Return the [x, y] coordinate for the center point of the cell that contains the specified text.  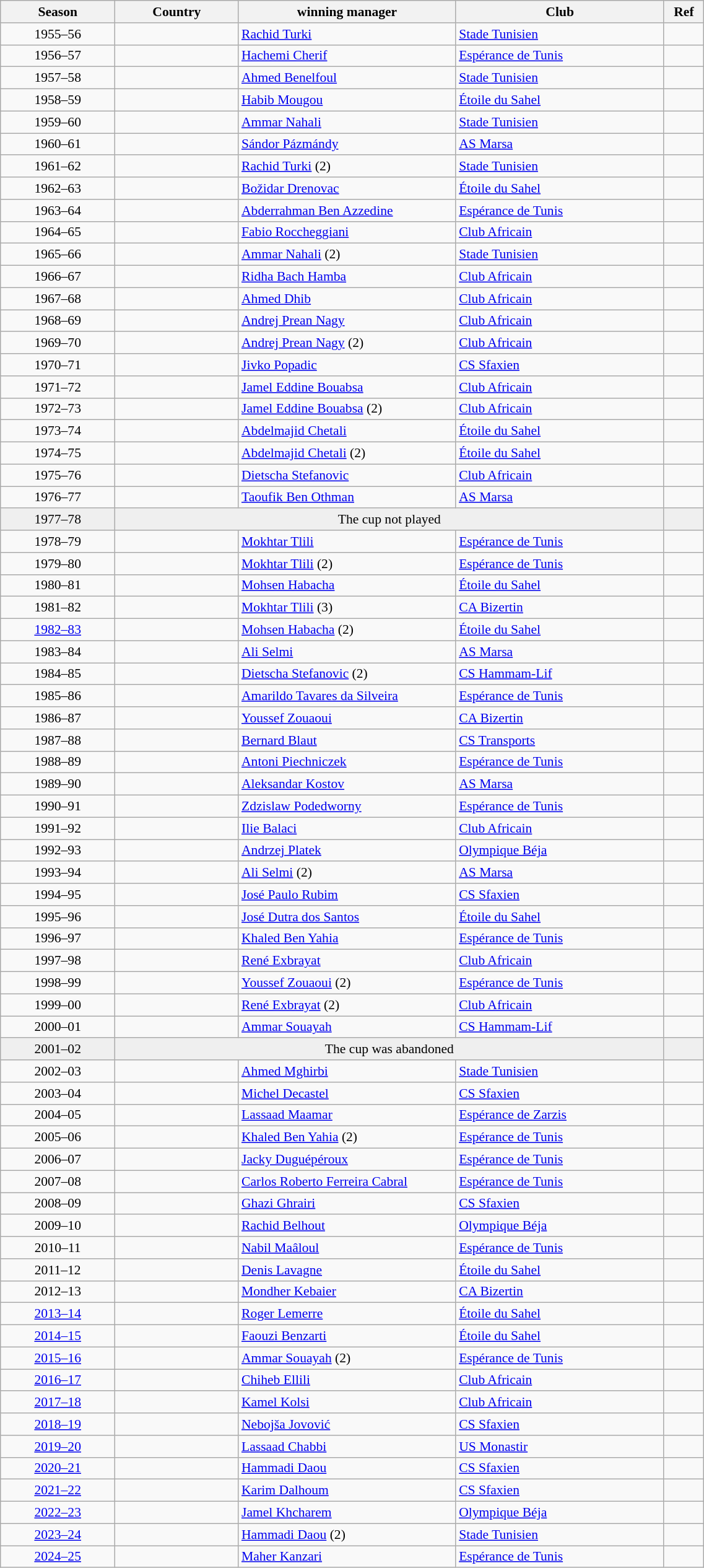
Jamel Khcharem [347, 1513]
Maher Kanzari [347, 1557]
Khaled Ben Yahia (2) [347, 1137]
2011–12 [58, 1270]
Mokhtar Tlili [347, 541]
Mondher Kebaier [347, 1292]
Jamel Eddine Bouabsa (2) [347, 409]
Dietscha Stefanovic [347, 475]
Karim Dalhoum [347, 1491]
Country [177, 12]
1961–62 [58, 167]
2003–04 [58, 1093]
1965–66 [58, 255]
1973–74 [58, 431]
Ahmed Benelfoul [347, 78]
Dietscha Stefanovic (2) [347, 674]
1982–83 [58, 630]
2018–19 [58, 1424]
1966–67 [58, 277]
Rachid Turki [347, 34]
1957–58 [58, 78]
2024–25 [58, 1557]
1991–92 [58, 828]
Michel Decastel [347, 1093]
Ilie Balaci [347, 828]
2023–24 [58, 1535]
Bernard Blaut [347, 740]
2010–11 [58, 1248]
1971–72 [58, 387]
1976–77 [58, 497]
2016–17 [58, 1380]
1990–91 [58, 807]
1974–75 [58, 453]
1962–63 [58, 188]
2008–09 [58, 1204]
1960–61 [58, 144]
Mohsen Habacha [347, 585]
1997–98 [58, 961]
Abdelmajid Chetali (2) [347, 453]
2013–14 [58, 1314]
Abdelmajid Chetali [347, 431]
1977–78 [58, 520]
Season [58, 12]
1967–68 [58, 299]
1968–69 [58, 321]
Ghazi Ghrairi [347, 1204]
Denis Lavagne [347, 1270]
1956–57 [58, 56]
2017–18 [58, 1403]
René Exbrayat [347, 961]
1989–90 [58, 784]
1979–80 [58, 564]
1978–79 [58, 541]
Faouzi Benzarti [347, 1336]
1975–76 [58, 475]
1987–88 [58, 740]
Chiheb Ellili [347, 1380]
1998–99 [58, 983]
1999–00 [58, 1005]
Ahmed Mghirbi [347, 1071]
Carlos Roberto Ferreira Cabral [347, 1181]
Mohsen Habacha (2) [347, 630]
Roger Lemerre [347, 1314]
Mokhtar Tlili (3) [347, 608]
Jivko Popadic [347, 365]
Jamel Eddine Bouabsa [347, 387]
1981–82 [58, 608]
2009–10 [58, 1226]
2012–13 [58, 1292]
Lassaad Maamar [347, 1115]
2006–07 [58, 1160]
Club [560, 12]
Youssef Zouaoui (2) [347, 983]
The cup not played [389, 520]
1985–86 [58, 696]
The cup was abandoned [389, 1049]
Khaled Ben Yahia [347, 939]
Ammar Nahali (2) [347, 255]
Taoufik Ben Othman [347, 497]
Mokhtar Tlili (2) [347, 564]
2020–21 [58, 1468]
1955–56 [58, 34]
Abderrahman Ben Azzedine [347, 211]
2002–03 [58, 1071]
Andrzej Platek [347, 851]
1983–84 [58, 652]
Ammar Nahali [347, 122]
1980–81 [58, 585]
Ref [684, 12]
2015–16 [58, 1358]
Sándor Pázmándy [347, 144]
1988–89 [58, 762]
2004–05 [58, 1115]
1958–59 [58, 100]
Zdzislaw Podedworny [347, 807]
2001–02 [58, 1049]
1964–65 [58, 232]
Youssef Zouaoui [347, 718]
Andrej Prean Nagy [347, 321]
Ridha Bach Hamba [347, 277]
Ammar Souayah (2) [347, 1358]
1994–95 [58, 895]
1992–93 [58, 851]
CS Transports [560, 740]
2022–23 [58, 1513]
winning manager [347, 12]
Hammadi Daou [347, 1468]
Hachemi Cherif [347, 56]
Aleksandar Kostov [347, 784]
1963–64 [58, 211]
Ammar Souayah [347, 1027]
Antoni Piechniczek [347, 762]
Andrej Prean Nagy (2) [347, 343]
Rachid Belhout [347, 1226]
Fabio Roccheggiani [347, 232]
1993–94 [58, 873]
Kamel Kolsi [347, 1403]
José Dutra dos Santos [347, 917]
2014–15 [58, 1336]
1986–87 [58, 718]
Nabil Maâloul [347, 1248]
1972–73 [58, 409]
René Exbrayat (2) [347, 1005]
2019–20 [58, 1447]
Nebojša Jovović [347, 1424]
Ali Selmi [347, 652]
Ali Selmi (2) [347, 873]
US Monastir [560, 1447]
Jacky Duguépéroux [347, 1160]
1984–85 [58, 674]
Espérance de Zarzis [560, 1115]
2007–08 [58, 1181]
1996–97 [58, 939]
1959–60 [58, 122]
2000–01 [58, 1027]
Lassaad Chabbi [347, 1447]
1970–71 [58, 365]
José Paulo Rubim [347, 895]
2021–22 [58, 1491]
1969–70 [58, 343]
2005–06 [58, 1137]
Hammadi Daou (2) [347, 1535]
1995–96 [58, 917]
Ahmed Dhib [347, 299]
Amarildo Tavares da Silveira [347, 696]
Božidar Drenovac [347, 188]
Rachid Turki (2) [347, 167]
Habib Mougou [347, 100]
